Scan for the cell matching the given text and deliver its (X, Y) coordinate at center. 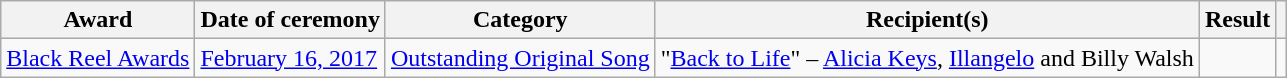
February 16, 2017 (290, 58)
Outstanding Original Song (520, 58)
Award (98, 20)
Category (520, 20)
"Back to Life" – Alicia Keys, Illangelo and Billy Walsh (927, 58)
Result (1237, 20)
Date of ceremony (290, 20)
Recipient(s) (927, 20)
Black Reel Awards (98, 58)
